Pinpoint the cell where the given text exists, returning its [X, Y] midpoint coordinate. 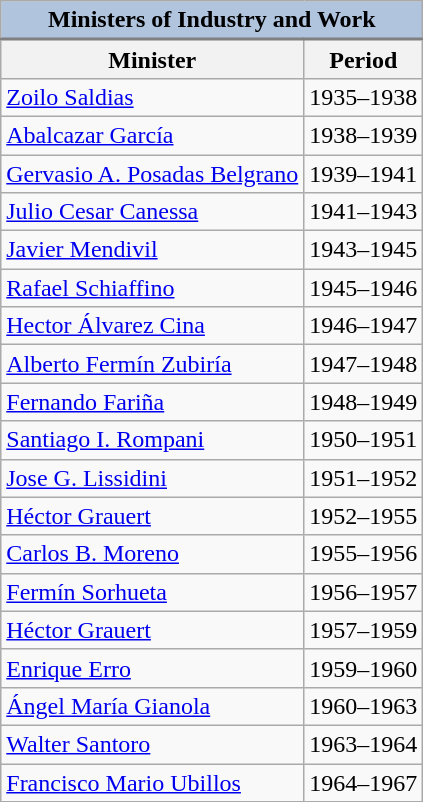
1943–1945 [364, 250]
Santiago I. Rompani [152, 440]
1948–1949 [364, 402]
1935–1938 [364, 97]
1947–1948 [364, 364]
Alberto Fermín Zubiría [152, 364]
Hector Álvarez Cina [152, 326]
Fernando Fariña [152, 402]
Period [364, 60]
1964–1967 [364, 783]
1951–1952 [364, 478]
Gervasio A. Posadas Belgrano [152, 173]
1956–1957 [364, 592]
Rafael Schiaffino [152, 288]
Zoilo Saldias [152, 97]
Abalcazar García [152, 135]
Javier Mendivil [152, 250]
Walter Santoro [152, 744]
Enrique Erro [152, 668]
1941–1943 [364, 212]
1938–1939 [364, 135]
1960–1963 [364, 706]
1950–1951 [364, 440]
Ángel María Gianola [152, 706]
1939–1941 [364, 173]
1946–1947 [364, 326]
Ministers of Industry and Work [212, 20]
Carlos B. Moreno [152, 554]
Fermín Sorhueta [152, 592]
Minister [152, 60]
Francisco Mario Ubillos [152, 783]
1955–1956 [364, 554]
1957–1959 [364, 630]
Julio Cesar Canessa [152, 212]
1945–1946 [364, 288]
1963–1964 [364, 744]
1959–1960 [364, 668]
Jose G. Lissidini [152, 478]
1952–1955 [364, 516]
